Identify which cell holds the provided text, then report its [X, Y] central coordinate. 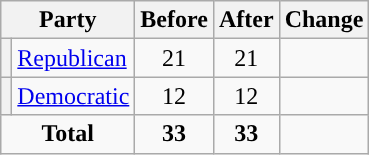
Democratic [74, 96]
Total [68, 134]
Republican [74, 58]
After [246, 20]
Change [324, 20]
Before [174, 20]
Party [68, 20]
